Detect which cell encompasses the target text, then output its [x, y] center coordinate. 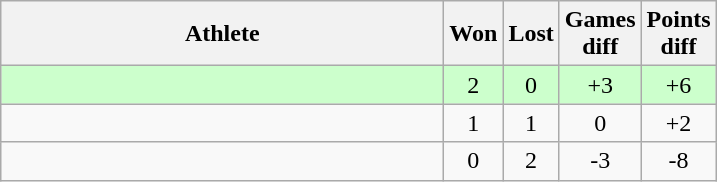
Athlete [222, 34]
Won [474, 34]
Gamesdiff [600, 34]
Lost [531, 34]
+6 [678, 85]
+3 [600, 85]
-3 [600, 161]
+2 [678, 123]
Pointsdiff [678, 34]
-8 [678, 161]
